Locate the cell with the specified text and output its [x, y] center coordinate. 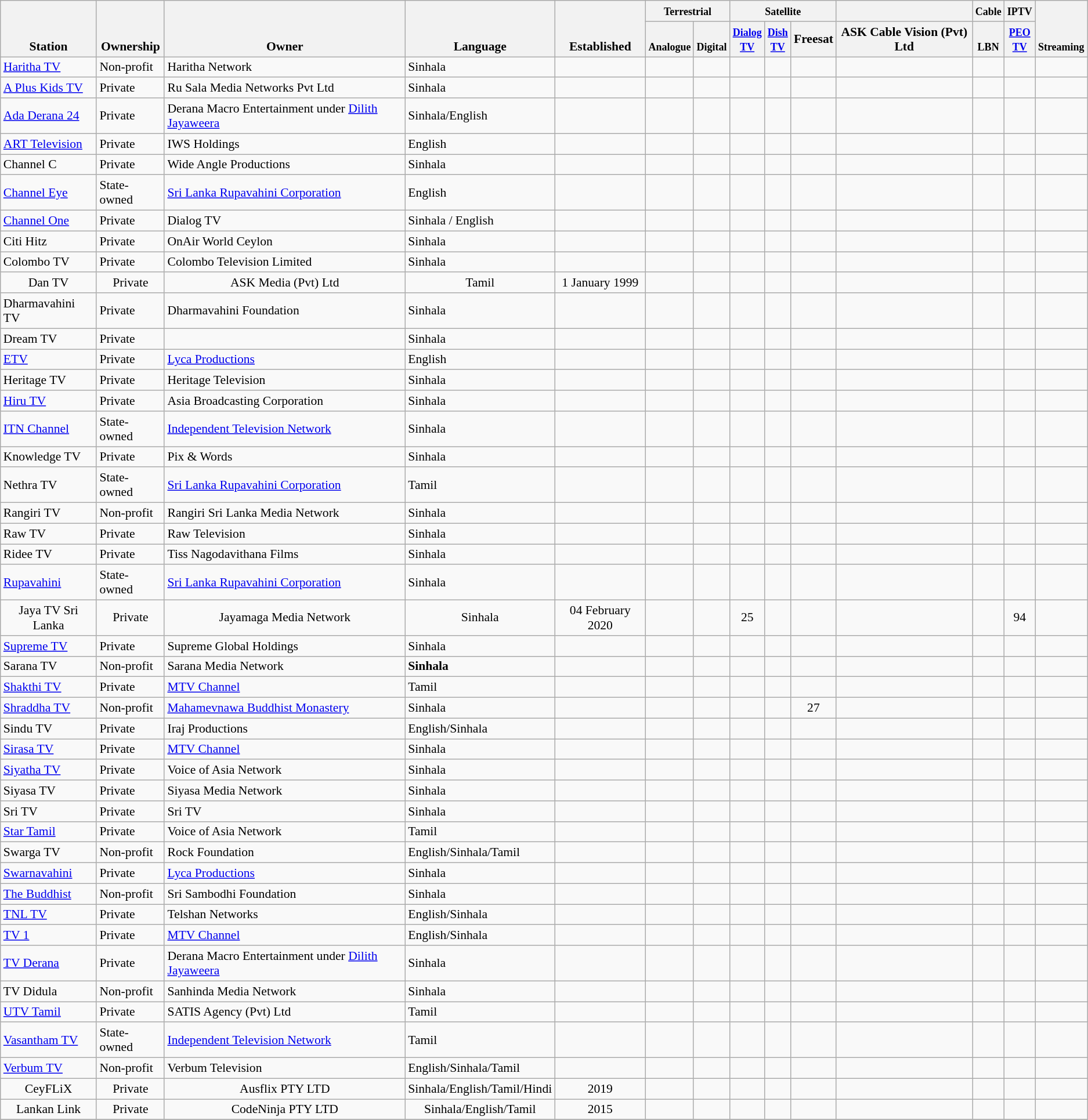
Swarga TV [49, 853]
Colombo Television Limited [284, 262]
Haritha Network [284, 67]
Rangiri TV [49, 513]
PEOTV [1020, 39]
Sindu TV [49, 728]
Owner [284, 29]
Supreme TV [49, 646]
Colombo TV [49, 262]
ART Television [49, 144]
Siyatha TV [49, 770]
ETV [49, 360]
Terrestrial [687, 11]
The Buddhist [49, 894]
Ridee TV [49, 554]
Swarnavahini [49, 873]
Rock Foundation [284, 853]
04 February 2020 [600, 618]
CodeNinja PTY LTD [284, 1110]
Sirasa TV [49, 749]
Mahamevnawa Buddhist Monastery [284, 708]
Ru Sala Media Networks Pvt Ltd [284, 88]
ASK Media (Pvt) Ltd [284, 283]
Rangiri Sri Lanka Media Network [284, 513]
Jaya TV Sri Lanka [49, 618]
25 [747, 618]
ASK Cable Vision (Pvt) Ltd [904, 39]
Sanhinda Media Network [284, 991]
Raw Television [284, 534]
Nethra TV [49, 485]
Siyasa TV [49, 791]
OnAir World Ceylon [284, 241]
Dan TV [49, 283]
TV Derana [49, 963]
Shakthi TV [49, 687]
Channel C [49, 165]
Heritage Television [284, 380]
2015 [600, 1110]
Tiss Nagodavithana Films [284, 554]
Haritha TV [49, 67]
Established [600, 29]
Asia Broadcasting Corporation [284, 401]
UTV Tamil [49, 1012]
Sinhala/English/Tamil [480, 1110]
Dharmavahini TV [49, 311]
ITN Channel [49, 429]
Ownership [130, 29]
Streaming [1061, 29]
1 January 1999 [600, 283]
Freesat [814, 39]
DishTV [778, 39]
27 [814, 708]
TNL TV [49, 915]
Channel One [49, 221]
Heritage TV [49, 380]
LBN [989, 39]
Rupavahini [49, 582]
Hiru TV [49, 401]
Dialog TV [284, 221]
Ada Derana 24 [49, 116]
A Plus Kids TV [49, 88]
Citi Hitz [49, 241]
Telshan Networks [284, 915]
Jayamaga Media Network [284, 618]
Channel Eye [49, 193]
Sinhala/English/Tamil/Hindi [480, 1089]
Analogue [670, 39]
Sarana TV [49, 666]
Language [480, 29]
Supreme Global Holdings [284, 646]
SATIS Agency (Pvt) Ltd [284, 1012]
Sri Sambodhi Foundation [284, 894]
Sarana Media Network [284, 666]
IWS Holdings [284, 144]
Verbum Television [284, 1068]
Siyasa Media Network [284, 791]
Sinhala / English [480, 221]
DialogTV [747, 39]
Knowledge TV [49, 457]
Digital [711, 39]
Sinhala/English [480, 116]
Shraddha TV [49, 708]
Lankan Link [49, 1110]
Dharmavahini Foundation [284, 311]
TV 1 [49, 936]
Ausflix PTY LTD [284, 1089]
Dream TV [49, 339]
Station [49, 29]
Verbum TV [49, 1068]
Vasantham TV [49, 1041]
94 [1020, 618]
Star Tamil [49, 832]
Raw TV [49, 534]
IPTV [1020, 11]
Pix & Words [284, 457]
2019 [600, 1089]
CeyFLiX [49, 1089]
TV Didula [49, 991]
Satellite [783, 11]
Iraj Productions [284, 728]
Wide Angle Productions [284, 165]
Cable [989, 11]
